Capture the cell that displays the provided text and extract its [x, y] central coordinate. 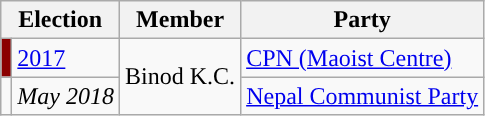
CPN (Maoist Centre) [362, 58]
Member [180, 20]
Election [60, 20]
Party [362, 20]
Nepal Communist Party [362, 96]
Binod K.C. [180, 77]
May 2018 [66, 96]
2017 [66, 58]
